Capture the cell that displays the provided text and extract its (x, y) central coordinate. 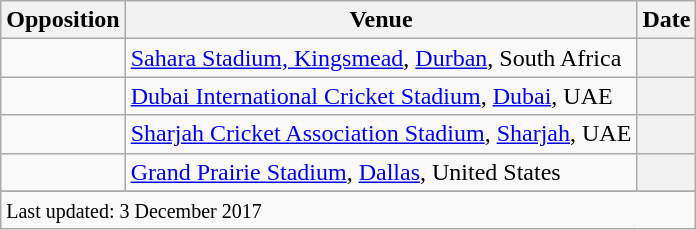
Venue (381, 20)
Sahara Stadium, Kingsmead, Durban, South Africa (381, 58)
Dubai International Cricket Stadium, Dubai, UAE (381, 96)
Opposition (63, 20)
Last updated: 3 December 2017 (348, 210)
Date (666, 20)
Grand Prairie Stadium, Dallas, United States (381, 172)
Sharjah Cricket Association Stadium, Sharjah, UAE (381, 134)
